Extract the (x, y) coordinate from the center of the cell holding the provided text.  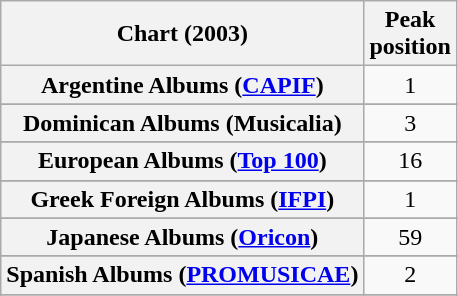
Dominican Albums (Musicalia) (182, 123)
Argentine Albums (CAPIF) (182, 85)
3 (410, 123)
Chart (2003) (182, 34)
2 (410, 275)
16 (410, 161)
Japanese Albums (Oricon) (182, 237)
European Albums (Top 100) (182, 161)
Peakposition (410, 34)
Greek Foreign Albums (IFPI) (182, 199)
59 (410, 237)
Spanish Albums (PROMUSICAE) (182, 275)
